Locate the cell with the specified text and output its [X, Y] center coordinate. 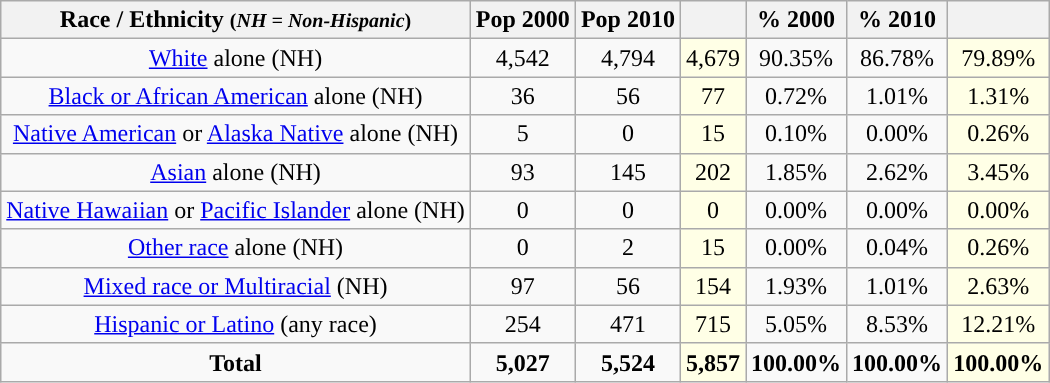
254 [522, 324]
145 [628, 172]
5,524 [628, 362]
Race / Ethnicity (NH = Non-Hispanic) [236, 20]
5,857 [712, 362]
5,027 [522, 362]
% 2010 [898, 20]
0.04% [898, 248]
86.78% [898, 58]
93 [522, 172]
Black or African American alone (NH) [236, 96]
97 [522, 286]
77 [712, 96]
4,542 [522, 58]
1.31% [998, 96]
Asian alone (NH) [236, 172]
1.85% [796, 172]
36 [522, 96]
1.93% [796, 286]
5.05% [796, 324]
3.45% [998, 172]
8.53% [898, 324]
715 [712, 324]
4,794 [628, 58]
Native Hawaiian or Pacific Islander alone (NH) [236, 210]
90.35% [796, 58]
% 2000 [796, 20]
79.89% [998, 58]
Pop 2000 [522, 20]
2.62% [898, 172]
5 [522, 134]
154 [712, 286]
471 [628, 324]
0.72% [796, 96]
2 [628, 248]
0.10% [796, 134]
202 [712, 172]
2.63% [998, 286]
Native American or Alaska Native alone (NH) [236, 134]
Other race alone (NH) [236, 248]
Mixed race or Multiracial (NH) [236, 286]
White alone (NH) [236, 58]
4,679 [712, 58]
Pop 2010 [628, 20]
Hispanic or Latino (any race) [236, 324]
12.21% [998, 324]
Total [236, 362]
